Return the [X, Y] coordinate for the center point of the cell that contains the specified text.  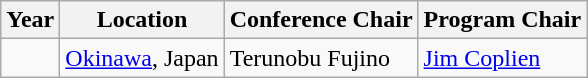
Program Chair [502, 20]
Okinawa, Japan [142, 58]
Jim Coplien [502, 58]
Conference Chair [321, 20]
Location [142, 20]
Year [30, 20]
Terunobu Fujino [321, 58]
